Search for the cell housing the specified text and yield its [X, Y] center coordinate. 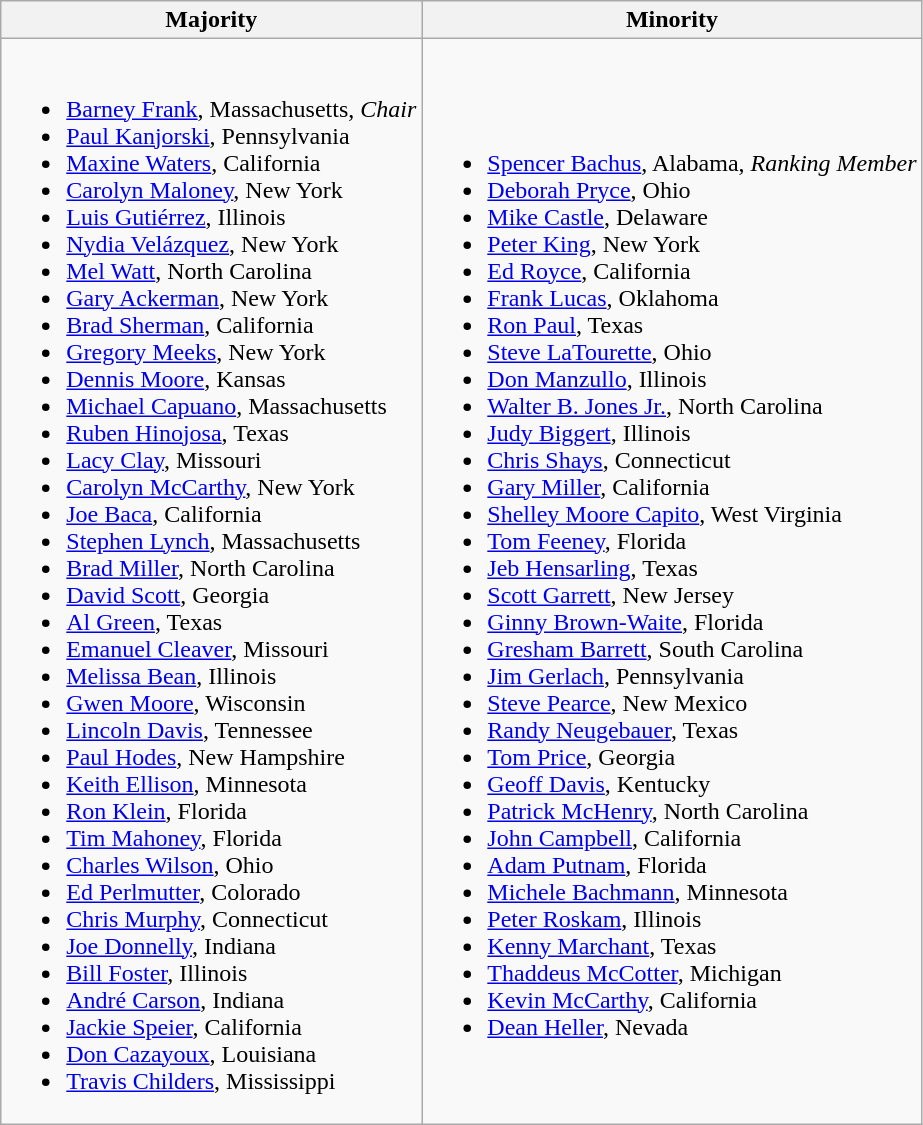
Majority [212, 20]
Minority [672, 20]
